For the text-containing cell, return its midpoint in (X, Y) coordinate format. 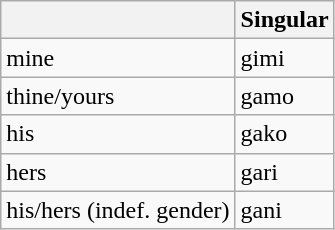
gimi (284, 58)
his (118, 134)
mine (118, 58)
his/hers (indef. gender) (118, 210)
gari (284, 172)
Singular (284, 20)
gako (284, 134)
thine/yours (118, 96)
gamo (284, 96)
gani (284, 210)
hers (118, 172)
